From the cell containing the given text, extract its center point as [X, Y] coordinate. 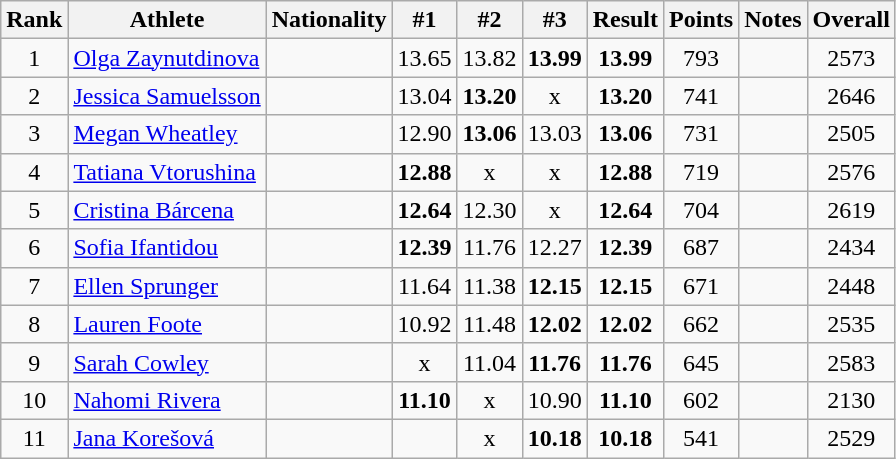
2576 [851, 172]
Rank [34, 20]
#2 [490, 20]
5 [34, 210]
Cristina Bárcena [167, 210]
10 [34, 400]
10.90 [554, 400]
1 [34, 58]
719 [702, 172]
Tatiana Vtorushina [167, 172]
Lauren Foote [167, 324]
Sarah Cowley [167, 362]
4 [34, 172]
13.65 [424, 58]
7 [34, 286]
11.64 [424, 286]
Notes [773, 20]
2 [34, 96]
Overall [851, 20]
#3 [554, 20]
602 [702, 400]
Sofia Ifantidou [167, 248]
3 [34, 134]
Megan Wheatley [167, 134]
2529 [851, 438]
11.48 [490, 324]
11.04 [490, 362]
793 [702, 58]
Athlete [167, 20]
2434 [851, 248]
11 [34, 438]
8 [34, 324]
12.30 [490, 210]
9 [34, 362]
Ellen Sprunger [167, 286]
Result [625, 20]
671 [702, 286]
Jana Korešová [167, 438]
731 [702, 134]
2646 [851, 96]
2619 [851, 210]
Olga Zaynutdinova [167, 58]
13.82 [490, 58]
741 [702, 96]
2583 [851, 362]
Jessica Samuelsson [167, 96]
645 [702, 362]
2573 [851, 58]
13.04 [424, 96]
2130 [851, 400]
2448 [851, 286]
Points [702, 20]
12.90 [424, 134]
Nationality [329, 20]
2535 [851, 324]
11.38 [490, 286]
12.27 [554, 248]
#1 [424, 20]
Nahomi Rivera [167, 400]
662 [702, 324]
541 [702, 438]
704 [702, 210]
687 [702, 248]
13.03 [554, 134]
10.92 [424, 324]
2505 [851, 134]
6 [34, 248]
